Return the [X, Y] coordinate for the center point of the cell that contains the specified text.  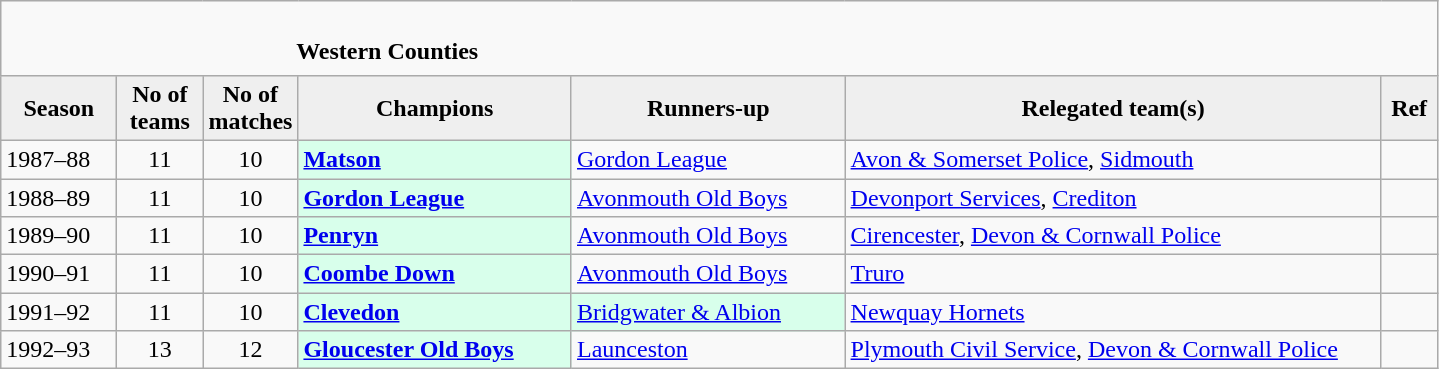
Champions [435, 108]
Newquay Hornets [1113, 312]
Plymouth Civil Service, Devon & Cornwall Police [1113, 350]
1992–93 [59, 350]
Relegated team(s) [1113, 108]
12 [250, 350]
Truro [1113, 274]
Coombe Down [435, 274]
Cirencester, Devon & Cornwall Police [1113, 236]
Matson [435, 159]
1987–88 [59, 159]
1991–92 [59, 312]
Gloucester Old Boys [435, 350]
Clevedon [435, 312]
1988–89 [59, 197]
Bridgwater & Albion [708, 312]
1990–91 [59, 274]
1989–90 [59, 236]
Runners-up [708, 108]
No of teams [160, 108]
Season [59, 108]
No of matches [250, 108]
Devonport Services, Crediton [1113, 197]
13 [160, 350]
Ref [1409, 108]
Penryn [435, 236]
Avon & Somerset Police, Sidmouth [1113, 159]
Launceston [708, 350]
